Return the [x, y] coordinate for the center point of the cell that contains the specified text.  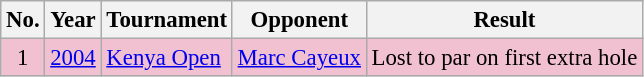
1 [23, 58]
Lost to par on first extra hole [504, 58]
2004 [73, 58]
Opponent [299, 20]
Result [504, 20]
Marc Cayeux [299, 58]
Year [73, 20]
Tournament [166, 20]
No. [23, 20]
Kenya Open [166, 58]
